From the cell containing the given text, extract its center point as (X, Y) coordinate. 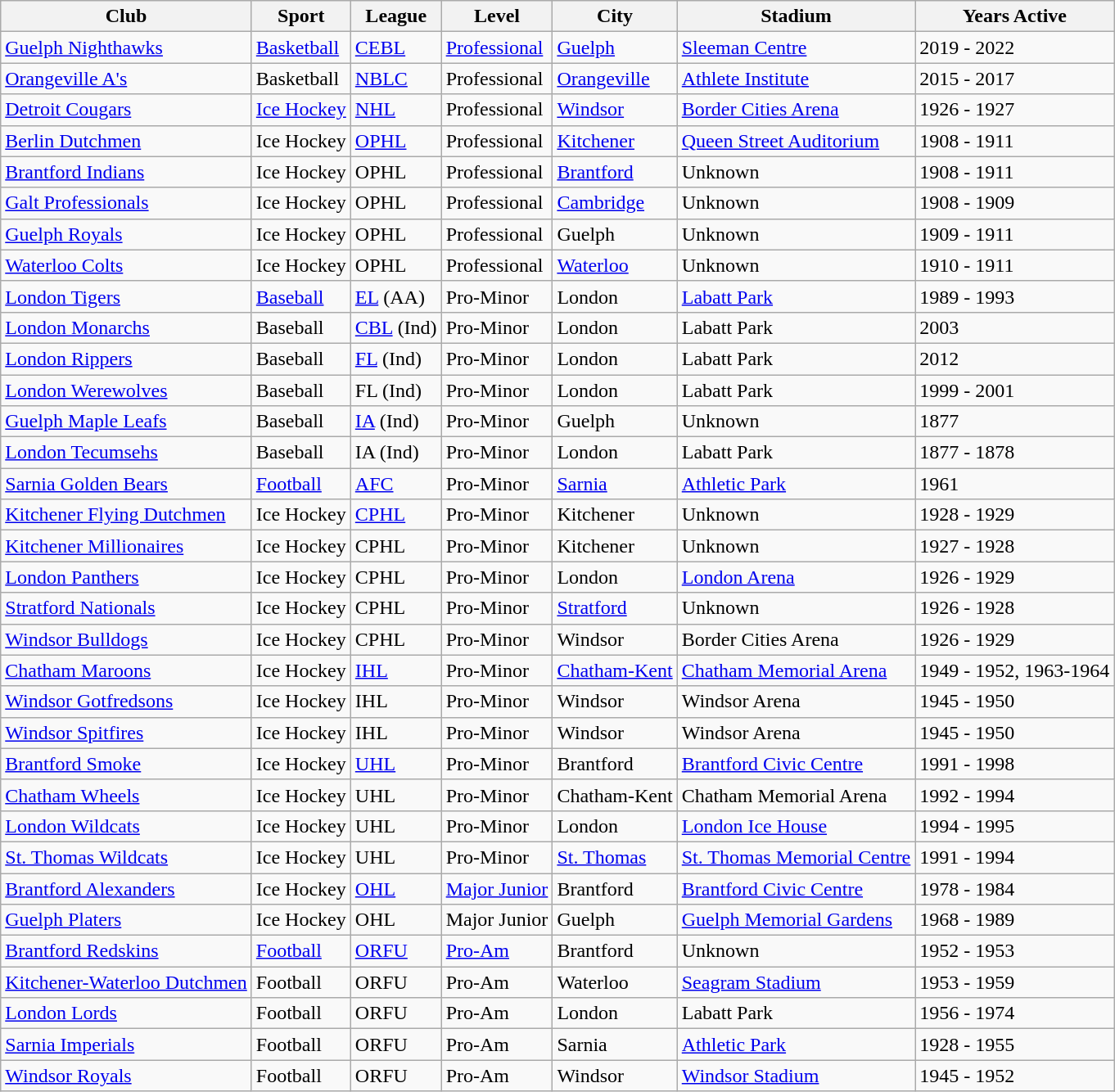
1978 - 1984 (1015, 888)
Windsor Stadium (796, 1076)
Sarnia Golden Bears (126, 484)
Queen Street Auditorium (796, 141)
1877 (1015, 422)
London Monarchs (126, 327)
1961 (1015, 484)
1926 - 1927 (1015, 110)
AFC (396, 484)
City (615, 16)
1910 - 1911 (1015, 265)
1908 - 1909 (1015, 203)
St. Thomas Memorial Centre (796, 857)
NHL (396, 110)
London Panthers (126, 577)
Chatham Wheels (126, 795)
Brantford Redskins (126, 951)
Orangeville A's (126, 79)
1991 - 1994 (1015, 857)
1994 - 1995 (1015, 826)
Level (497, 16)
Kitchener Millionaires (126, 546)
London Rippers (126, 359)
Detroit Cougars (126, 110)
1927 - 1928 (1015, 546)
1991 - 1998 (1015, 764)
Athlete Institute (796, 79)
London Arena (796, 577)
Club (126, 16)
Guelph Royals (126, 234)
London Tecumsehs (126, 453)
1952 - 1953 (1015, 951)
Sarnia Imperials (126, 1045)
Chatham Maroons (126, 670)
Guelph Nighthawks (126, 47)
1992 - 1994 (1015, 795)
1999 - 2001 (1015, 390)
2019 - 2022 (1015, 47)
Windsor Bulldogs (126, 639)
CEBL (396, 47)
Guelph Platers (126, 920)
London Ice House (796, 826)
Brantford Alexanders (126, 888)
London Wildcats (126, 826)
St. Thomas Wildcats (126, 857)
1928 - 1955 (1015, 1045)
Kitchener Flying Dutchmen (126, 515)
2012 (1015, 359)
Galt Professionals (126, 203)
Kitchener-Waterloo Dutchmen (126, 982)
London Werewolves (126, 390)
1928 - 1929 (1015, 515)
Sport (301, 16)
Berlin Dutchmen (126, 141)
Windsor Royals (126, 1076)
Sleeman Centre (796, 47)
CBL (Ind) (396, 327)
London Tigers (126, 296)
Stratford Nationals (126, 608)
Stadium (796, 16)
1926 - 1928 (1015, 608)
Brantford Smoke (126, 764)
Orangeville (615, 79)
Stratford (615, 608)
1989 - 1993 (1015, 296)
EL (AA) (396, 296)
1956 - 1974 (1015, 1013)
1953 - 1959 (1015, 982)
Brantford Indians (126, 172)
1949 - 1952, 1963-1964 (1015, 670)
Waterloo Colts (126, 265)
Guelph Maple Leafs (126, 422)
2003 (1015, 327)
Cambridge (615, 203)
Guelph Memorial Gardens (796, 920)
League (396, 16)
1877 - 1878 (1015, 453)
Years Active (1015, 16)
NBLC (396, 79)
Seagram Stadium (796, 982)
1945 - 1952 (1015, 1076)
Windsor Spitfires (126, 733)
London Lords (126, 1013)
1909 - 1911 (1015, 234)
St. Thomas (615, 857)
2015 - 2017 (1015, 79)
1968 - 1989 (1015, 920)
Windsor Gotfredsons (126, 702)
